Scan for the cell matching the given text and deliver its (X, Y) coordinate at center. 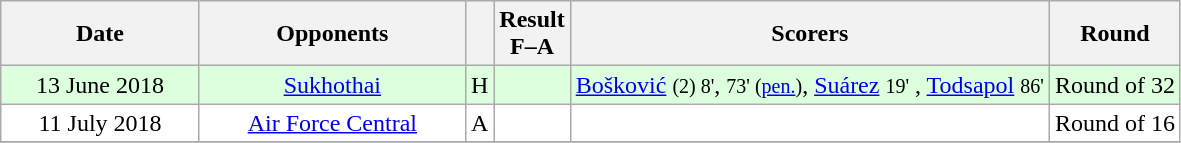
ResultF–A (532, 34)
11 July 2018 (100, 123)
H (479, 85)
Scorers (810, 34)
Round (1114, 34)
A (479, 123)
Sukhothai (332, 85)
Date (100, 34)
Round of 32 (1114, 85)
Opponents (332, 34)
Bošković (2) 8', 73' (pen.), Suárez 19' , Todsapol 86' (810, 85)
Air Force Central (332, 123)
13 June 2018 (100, 85)
Round of 16 (1114, 123)
